Extract the (x, y) coordinate from the center of the cell holding the provided text.  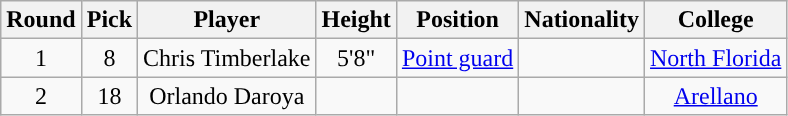
Position (457, 20)
8 (109, 58)
5'8" (356, 58)
1 (41, 58)
18 (109, 96)
North Florida (716, 58)
2 (41, 96)
Height (356, 20)
Orlando Daroya (227, 96)
Pick (109, 20)
Chris Timberlake (227, 58)
Point guard (457, 58)
College (716, 20)
Player (227, 20)
Nationality (582, 20)
Round (41, 20)
Arellano (716, 96)
